From the cell containing the given text, extract its center point as [X, Y] coordinate. 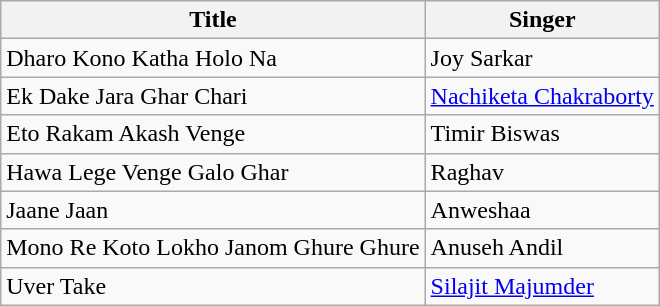
Title [213, 20]
Raghav [542, 172]
Mono Re Koto Lokho Janom Ghure Ghure [213, 248]
Silajit Majumder [542, 286]
Timir Biswas [542, 134]
Eto Rakam Akash Venge [213, 134]
Anuseh Andil [542, 248]
Anweshaa [542, 210]
Uver Take [213, 286]
Dharo Kono Katha Holo Na [213, 58]
Hawa Lege Venge Galo Ghar [213, 172]
Nachiketa Chakraborty [542, 96]
Ek Dake Jara Ghar Chari [213, 96]
Jaane Jaan [213, 210]
Joy Sarkar [542, 58]
Singer [542, 20]
